Search for the cell housing the specified text and yield its [X, Y] center coordinate. 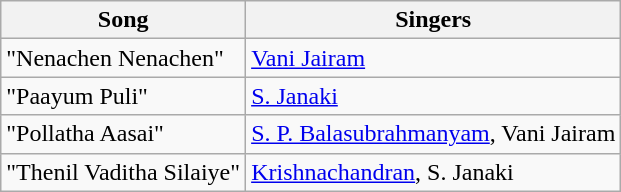
Singers [434, 20]
S. Janaki [434, 96]
Krishnachandran, S. Janaki [434, 172]
"Thenil Vaditha Silaiye" [124, 172]
"Paayum Puli" [124, 96]
Vani Jairam [434, 58]
"Pollatha Aasai" [124, 134]
Song [124, 20]
S. P. Balasubrahmanyam, Vani Jairam [434, 134]
"Nenachen Nenachen" [124, 58]
